Determine the [x, y] coordinate at the center of the cell enclosing the given text.  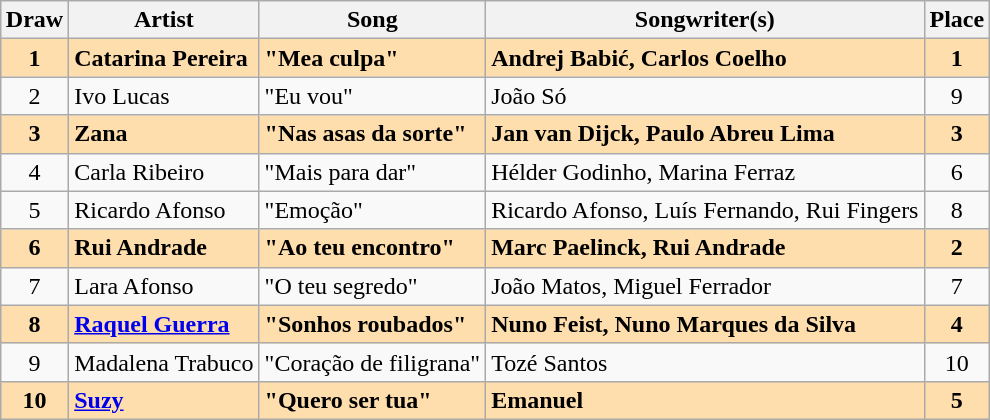
Draw [34, 20]
Nuno Feist, Nuno Marques da Silva [705, 324]
Jan van Dijck, Paulo Abreu Lima [705, 134]
"Ao teu encontro" [372, 248]
"Sonhos roubados" [372, 324]
"Quero ser tua" [372, 400]
Hélder Godinho, Marina Ferraz [705, 172]
Suzy [164, 400]
Place [957, 20]
Zana [164, 134]
Catarina Pereira [164, 58]
Emanuel [705, 400]
João Matos, Miguel Ferrador [705, 286]
João Só [705, 96]
Song [372, 20]
Ricardo Afonso, Luís Fernando, Rui Fingers [705, 210]
Artist [164, 20]
"Mea culpa" [372, 58]
Carla Ribeiro [164, 172]
Lara Afonso [164, 286]
"Emoção" [372, 210]
Tozé Santos [705, 362]
Madalena Trabuco [164, 362]
Ricardo Afonso [164, 210]
"Eu vou" [372, 96]
Songwriter(s) [705, 20]
Marc Paelinck, Rui Andrade [705, 248]
Raquel Guerra [164, 324]
Ivo Lucas [164, 96]
"Mais para dar" [372, 172]
"Coração de filigrana" [372, 362]
"O teu segredo" [372, 286]
Rui Andrade [164, 248]
Andrej Babić, Carlos Coelho [705, 58]
"Nas asas da sorte" [372, 134]
